Search for the cell housing the specified text and yield its [X, Y] center coordinate. 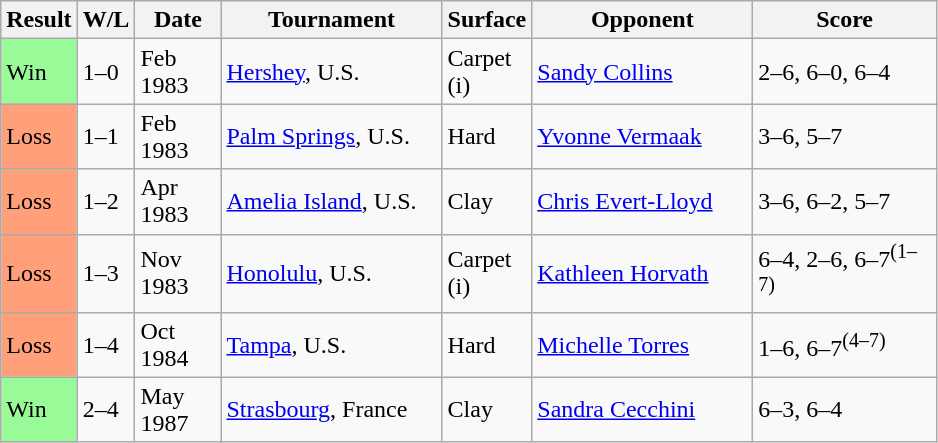
May 1987 [178, 410]
Tournament [332, 20]
Apr 1983 [178, 202]
Strasbourg, France [332, 410]
Chris Evert-Lloyd [642, 202]
1–4 [106, 344]
Amelia Island, U.S. [332, 202]
Sandy Collins [642, 72]
1–2 [106, 202]
1–3 [106, 273]
Surface [487, 20]
Michelle Torres [642, 344]
W/L [106, 20]
Palm Springs, U.S. [332, 136]
Score [845, 20]
1–6, 6–7(4–7) [845, 344]
Honolulu, U.S. [332, 273]
2–6, 6–0, 6–4 [845, 72]
6–4, 2–6, 6–7(1–7) [845, 273]
1–1 [106, 136]
3–6, 5–7 [845, 136]
Kathleen Horvath [642, 273]
Nov 1983 [178, 273]
2–4 [106, 410]
Sandra Cecchini [642, 410]
Tampa, U.S. [332, 344]
Result [39, 20]
Hershey, U.S. [332, 72]
3–6, 6–2, 5–7 [845, 202]
Opponent [642, 20]
Oct 1984 [178, 344]
Date [178, 20]
1–0 [106, 72]
6–3, 6–4 [845, 410]
Yvonne Vermaak [642, 136]
